Return the [x, y] coordinate for the center point of the cell that contains the specified text.  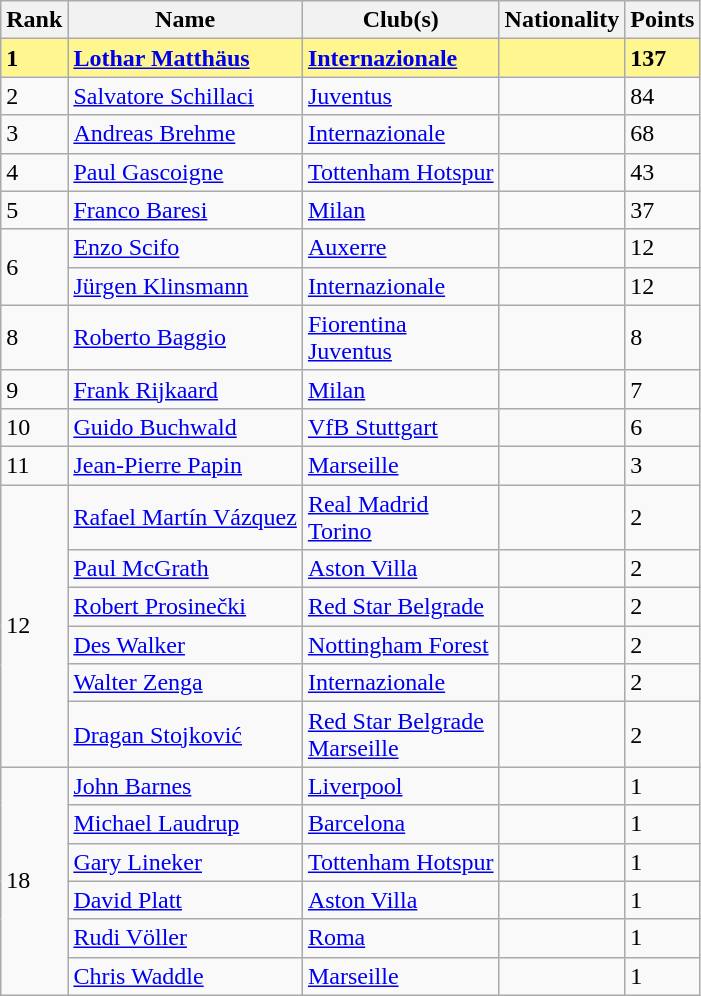
Dragan Stojković [186, 734]
18 [34, 881]
Red Star Belgrade Marseille [400, 734]
Robert Prosinečki [186, 607]
Jürgen Klinsmann [186, 286]
Roma [400, 938]
Red Star Belgrade [400, 607]
Jean-Pierre Papin [186, 465]
John Barnes [186, 786]
Paul Gascoigne [186, 172]
Rafael Martín Vázquez [186, 516]
Michael Laudrup [186, 824]
84 [662, 96]
Juventus [400, 96]
Chris Waddle [186, 976]
Lothar Matthäus [186, 58]
137 [662, 58]
Rank [34, 20]
Des Walker [186, 645]
10 [34, 427]
9 [34, 389]
Nottingham Forest [400, 645]
Roberto Baggio [186, 338]
37 [662, 210]
11 [34, 465]
Andreas Brehme [186, 134]
Salvatore Schillaci [186, 96]
VfB Stuttgart [400, 427]
Points [662, 20]
Club(s) [400, 20]
68 [662, 134]
Fiorentina Juventus [400, 338]
Enzo Scifo [186, 248]
Rudi Völler [186, 938]
Auxerre [400, 248]
7 [662, 389]
Walter Zenga [186, 683]
Gary Lineker [186, 862]
4 [34, 172]
David Platt [186, 900]
Name [186, 20]
Liverpool [400, 786]
Franco Baresi [186, 210]
43 [662, 172]
Paul McGrath [186, 569]
5 [34, 210]
Nationality [562, 20]
Real Madrid Torino [400, 516]
Frank Rijkaard [186, 389]
Barcelona [400, 824]
Guido Buchwald [186, 427]
